Return the (X, Y) coordinate for the center point of the cell that contains the specified text.  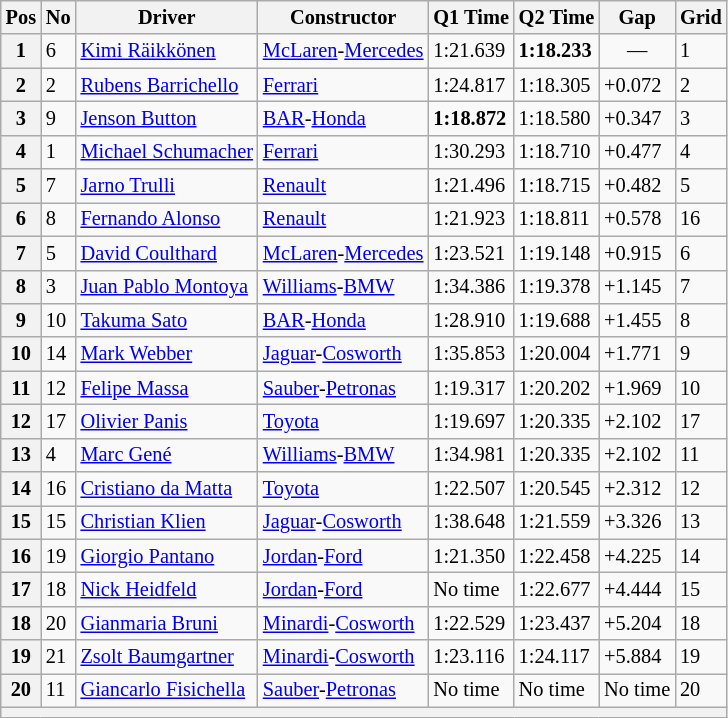
No (58, 17)
Rubens Barrichello (167, 85)
Q2 Time (556, 17)
1:24.117 (556, 657)
1:34.981 (470, 455)
Giorgio Pantano (167, 556)
Michael Schumacher (167, 152)
Christian Klien (167, 522)
1:21.639 (470, 51)
1:21.496 (470, 186)
1:18.872 (470, 118)
1:22.677 (556, 589)
+1.145 (637, 287)
1:21.350 (470, 556)
Fernando Alonso (167, 219)
Q1 Time (470, 17)
1:18.715 (556, 186)
1:20.545 (556, 489)
1:19.697 (470, 421)
1:28.910 (470, 320)
+0.915 (637, 253)
Giancarlo Fisichella (167, 690)
+4.225 (637, 556)
Jarno Trulli (167, 186)
Pos (21, 17)
1:20.202 (556, 388)
+1.455 (637, 320)
1:30.293 (470, 152)
+5.884 (637, 657)
Kimi Räikkönen (167, 51)
Juan Pablo Montoya (167, 287)
1:24.817 (470, 85)
1:23.116 (470, 657)
Marc Gené (167, 455)
1:23.521 (470, 253)
1:20.004 (556, 354)
1:23.437 (556, 623)
1:21.923 (470, 219)
+3.326 (637, 522)
Driver (167, 17)
+0.482 (637, 186)
1:19.378 (556, 287)
1:22.458 (556, 556)
Jenson Button (167, 118)
1:19.317 (470, 388)
1:21.559 (556, 522)
1:19.148 (556, 253)
Felipe Massa (167, 388)
Gianmaria Bruni (167, 623)
David Coulthard (167, 253)
1:19.688 (556, 320)
+0.477 (637, 152)
1:18.710 (556, 152)
+1.969 (637, 388)
1:18.811 (556, 219)
1:22.529 (470, 623)
+0.347 (637, 118)
Mark Webber (167, 354)
Olivier Panis (167, 421)
— (637, 51)
1:18.233 (556, 51)
+1.771 (637, 354)
Nick Heidfeld (167, 589)
Cristiano da Matta (167, 489)
Takuma Sato (167, 320)
1:18.305 (556, 85)
+0.578 (637, 219)
+5.204 (637, 623)
+2.312 (637, 489)
1:18.580 (556, 118)
21 (58, 657)
+4.444 (637, 589)
1:34.386 (470, 287)
Grid (701, 17)
1:22.507 (470, 489)
+0.072 (637, 85)
Zsolt Baumgartner (167, 657)
Constructor (343, 17)
Gap (637, 17)
1:38.648 (470, 522)
1:35.853 (470, 354)
